Capture the cell that displays the provided text and extract its [X, Y] central coordinate. 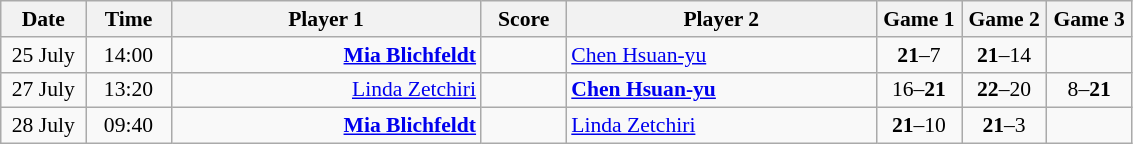
25 July [44, 55]
8–21 [1090, 90]
Game 1 [918, 19]
Player 1 [326, 19]
14:00 [128, 55]
21–10 [918, 126]
22–20 [1004, 90]
21–14 [1004, 55]
Game 3 [1090, 19]
Game 2 [1004, 19]
21–3 [1004, 126]
09:40 [128, 126]
13:20 [128, 90]
Time [128, 19]
Player 2 [721, 19]
27 July [44, 90]
28 July [44, 126]
Score [524, 19]
Date [44, 19]
21–7 [918, 55]
16–21 [918, 90]
